Pinpoint the cell where the given text exists, returning its (X, Y) midpoint coordinate. 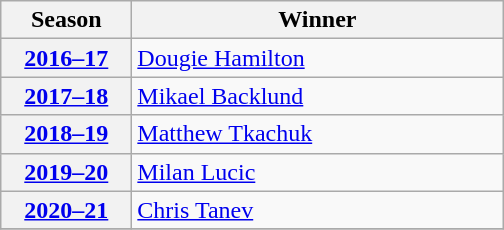
Season (66, 20)
2017–18 (66, 96)
2016–17 (66, 58)
2018–19 (66, 134)
Matthew Tkachuk (318, 134)
2019–20 (66, 172)
Milan Lucic (318, 172)
Mikael Backlund (318, 96)
Winner (318, 20)
Chris Tanev (318, 210)
2020–21 (66, 210)
Dougie Hamilton (318, 58)
